Scan for the cell matching the given text and deliver its [x, y] coordinate at center. 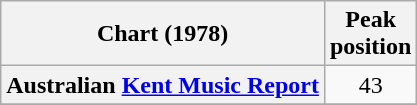
43 [370, 85]
Peakposition [370, 34]
Chart (1978) [163, 34]
Australian Kent Music Report [163, 85]
